Return the [x, y] coordinate for the center point of the cell that contains the specified text.  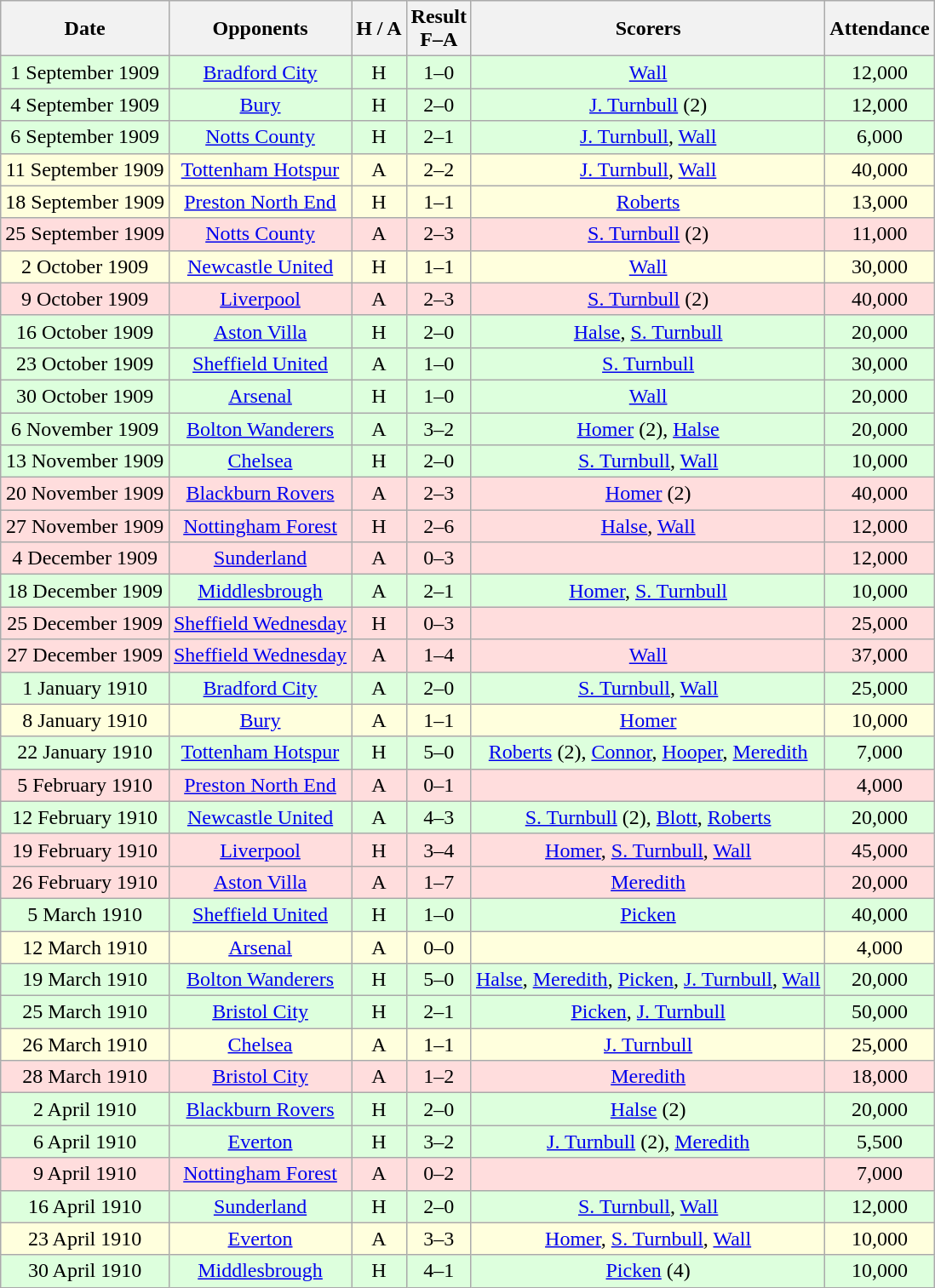
25 December 1909 [85, 623]
6 November 1909 [85, 428]
20 November 1909 [85, 494]
Homer [647, 720]
37,000 [880, 655]
Attendance [880, 29]
S. Turnbull [647, 364]
22 January 1910 [85, 753]
J. Turnbull [647, 1045]
16 April 1910 [85, 1206]
Halse, Wall [647, 526]
19 March 1910 [85, 980]
1 September 1909 [85, 72]
11,000 [880, 234]
18,000 [880, 1077]
Homer (2), Halse [647, 428]
8 January 1910 [85, 720]
19 February 1910 [85, 850]
2–6 [439, 526]
28 March 1910 [85, 1077]
2 October 1909 [85, 266]
1 January 1910 [85, 688]
13 November 1909 [85, 461]
0–0 [439, 947]
ResultF–A [439, 29]
18 September 1909 [85, 202]
4–1 [439, 1271]
50,000 [880, 1012]
1–4 [439, 655]
Picken (4) [647, 1271]
45,000 [880, 850]
Halse, S. Turnbull [647, 331]
Date [85, 29]
16 October 1909 [85, 331]
5,500 [880, 1142]
0–1 [439, 785]
Opponents [260, 29]
Picken, J. Turnbull [647, 1012]
11 September 1909 [85, 169]
13,000 [880, 202]
2 April 1910 [85, 1109]
1–2 [439, 1077]
30 April 1910 [85, 1271]
S. Turnbull (2), Blott, Roberts [647, 817]
5 February 1910 [85, 785]
3–4 [439, 850]
26 March 1910 [85, 1045]
5 March 1910 [85, 914]
23 April 1910 [85, 1239]
25 September 1909 [85, 234]
Homer, S. Turnbull [647, 591]
4 September 1909 [85, 105]
Roberts (2), Connor, Hooper, Meredith [647, 753]
0–2 [439, 1174]
4–3 [439, 817]
27 November 1909 [85, 526]
Halse, Meredith, Picken, J. Turnbull, Wall [647, 980]
9 October 1909 [85, 299]
Scorers [647, 29]
3–3 [439, 1239]
Homer (2) [647, 494]
4 December 1909 [85, 558]
26 February 1910 [85, 882]
23 October 1909 [85, 364]
6 April 1910 [85, 1142]
Picken [647, 914]
J. Turnbull (2) [647, 105]
25 March 1910 [85, 1012]
6 September 1909 [85, 137]
12 February 1910 [85, 817]
Roberts [647, 202]
12 March 1910 [85, 947]
9 April 1910 [85, 1174]
18 December 1909 [85, 591]
30 October 1909 [85, 396]
Halse (2) [647, 1109]
1–7 [439, 882]
J. Turnbull (2), Meredith [647, 1142]
6,000 [880, 137]
H / A [379, 29]
2–2 [439, 169]
27 December 1909 [85, 655]
